For the text-containing cell, return its midpoint in [X, Y] coordinate format. 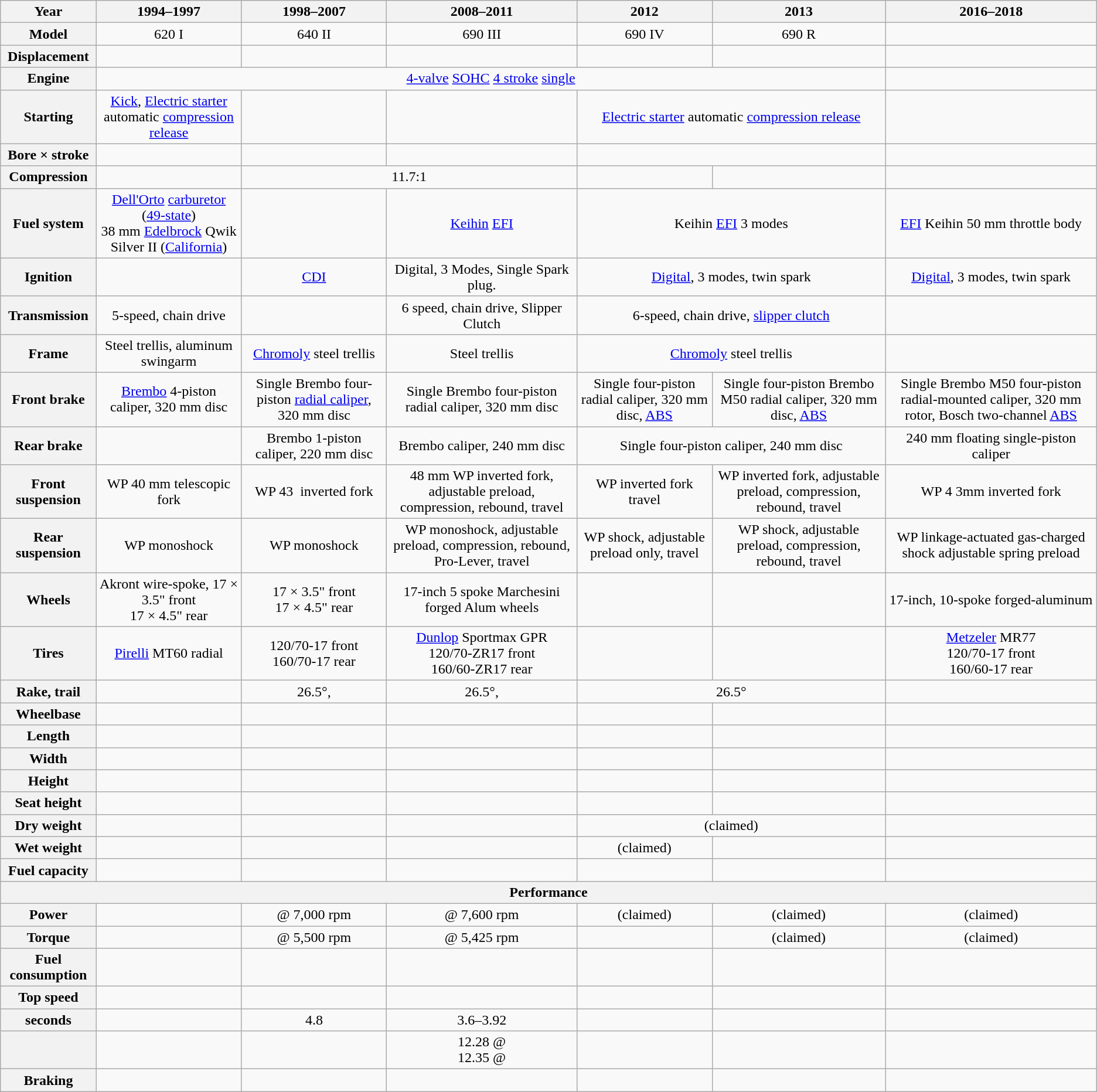
Single four-piston radial caliper, 320 mm disc, ABS [645, 399]
Rake, trail [48, 692]
Tires [48, 654]
WP linkage-actuated gas-charged shock adjustable spring preload [991, 546]
Single four-piston caliper, 240 mm disc [731, 445]
Engine [48, 79]
Wet weight [48, 848]
Displacement [48, 56]
2013 [799, 12]
Front brake [48, 399]
Year [48, 12]
Power [48, 914]
Width [48, 758]
Akront wire-spoke, 17 × 3.5" front17 × 4.5" rear [169, 600]
WP shock, adjustable preload, compression, rebound, travel [799, 546]
WP inverted fork travel [645, 492]
Fuel consumption [48, 967]
Brembo 4-piston caliper, 320 mm disc [169, 399]
Top speed [48, 998]
Torque [48, 937]
620 I [169, 34]
Keihin EFI 3 modes [731, 223]
17 × 3.5" front17 × 4.5" rear [314, 600]
Transmission [48, 315]
Height [48, 781]
@ 5,500 rpm [314, 937]
Compression [48, 177]
4-valve SOHC 4 stroke single [491, 79]
Fuel system [48, 223]
Model [48, 34]
Metzeler MR77 120/70-17 front 160/60-17 rear [991, 654]
4.8 [314, 1020]
Seat height [48, 803]
WP shock, adjustable preload only, travel [645, 546]
Dell'Orto carburetor (49-state)38 mm Edelbrock Qwik Silver II (California) [169, 223]
11.7:1 [409, 177]
Rear brake [48, 445]
17-inch, 10-spoke forged-aluminum [991, 600]
Steel trellis, aluminum swingarm [169, 353]
Bore × stroke [48, 155]
Ignition [48, 277]
EFI Keihin 50 mm throttle body [991, 223]
Frame [48, 353]
Electric starter automatic compression release [731, 117]
120/70-17 front160/70-17 rear [314, 654]
48 mm WP inverted fork, adjustable preload, compression, rebound, travel [482, 492]
690 IV [645, 34]
3.6–3.92 [482, 1020]
6 speed, chain drive, Slipper Clutch [482, 315]
1994–1997 [169, 12]
26.5° [731, 692]
@ 7,000 rpm [314, 914]
Starting [48, 117]
Single four-piston Brembo M50 radial caliper, 320 mm disc, ABS [799, 399]
WP 40 mm telescopic fork [169, 492]
Rear suspension [48, 546]
Steel trellis [482, 353]
690 III [482, 34]
2012 [645, 12]
Pirelli MT60 radial [169, 654]
1998–2007 [314, 12]
Braking [48, 1080]
Brembo 1-piston caliper, 220 mm disc [314, 445]
640 II [314, 34]
Digital, 3 Modes, Single Spark plug. [482, 277]
Dry weight [48, 825]
Front suspension [48, 492]
Kick, Electric starter automatic compression release [169, 117]
2008–2011 [482, 12]
Single Brembo M50 four-piston radial-mounted caliper, 320 mm rotor, Bosch two-channel ABS [991, 399]
Brembo caliper, 240 mm disc [482, 445]
Wheels [48, 600]
@ 5,425 rpm [482, 937]
@ 7,600 rpm [482, 914]
Fuel capacity [48, 870]
Dunlop Sportmax GPR120/70-ZR17 front160/60-ZR17 rear [482, 654]
12.28 @ 12.35 @ [482, 1050]
seconds [48, 1020]
WP monoshock, adjustable preload, compression, rebound, Pro-Lever, travel [482, 546]
CDI [314, 277]
Length [48, 736]
6-speed, chain drive, slipper clutch [731, 315]
5-speed, chain drive [169, 315]
Wheelbase [48, 714]
Performance [548, 892]
Keihin EFI [482, 223]
WP inverted fork, adjustable preload, compression, rebound, travel [799, 492]
17-inch 5 spoke Marchesini forged Alum wheels [482, 600]
2016–2018 [991, 12]
WP 43 inverted fork [314, 492]
690 R [799, 34]
240 mm floating single-piston caliper [991, 445]
WP 4 3mm inverted fork [991, 492]
